For the text-containing cell, return its midpoint in (X, Y) coordinate format. 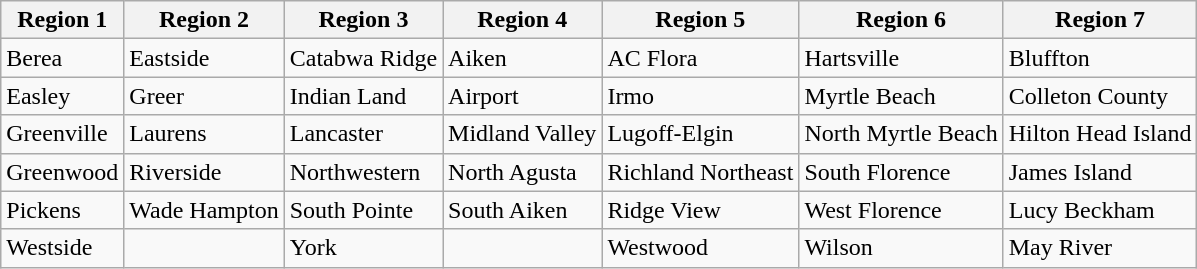
South Pointe (363, 210)
Region 2 (204, 20)
Airport (522, 96)
Bluffton (1100, 58)
Wade Hampton (204, 210)
South Aiken (522, 210)
Region 3 (363, 20)
AC Flora (700, 58)
May River (1100, 248)
Westside (62, 248)
Westwood (700, 248)
Lugoff-Elgin (700, 134)
Region 1 (62, 20)
Region 4 (522, 20)
Lancaster (363, 134)
Region 5 (700, 20)
Wilson (901, 248)
Myrtle Beach (901, 96)
Pickens (62, 210)
Richland Northeast (700, 172)
James Island (1100, 172)
Hilton Head Island (1100, 134)
Riverside (204, 172)
Greenville (62, 134)
Catabwa Ridge (363, 58)
Greenwood (62, 172)
Northwestern (363, 172)
Easley (62, 96)
Lucy Beckham (1100, 210)
Midland Valley (522, 134)
Region 6 (901, 20)
Colleton County (1100, 96)
York (363, 248)
Ridge View (700, 210)
Greer (204, 96)
Irmo (700, 96)
North Agusta (522, 172)
North Myrtle Beach (901, 134)
Region 7 (1100, 20)
Indian Land (363, 96)
Aiken (522, 58)
Berea (62, 58)
Hartsville (901, 58)
Eastside (204, 58)
Laurens (204, 134)
South Florence (901, 172)
West Florence (901, 210)
